Detect which cell encompasses the target text, then output its (X, Y) center coordinate. 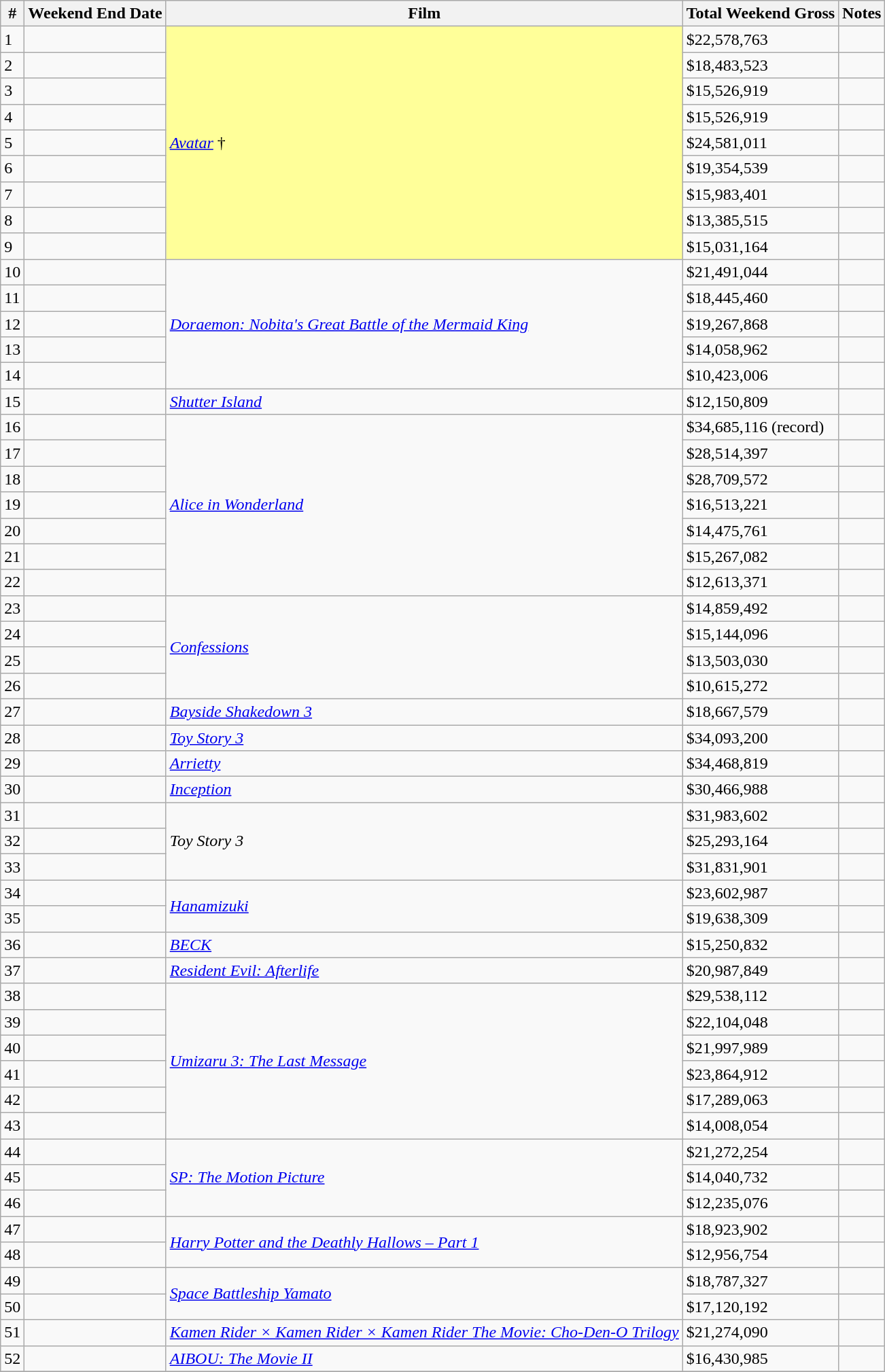
45 (12, 1178)
$18,787,327 (760, 1281)
10 (12, 272)
Shutter Island (424, 402)
42 (12, 1100)
41 (12, 1074)
$18,667,579 (760, 711)
$14,058,962 (760, 350)
$18,923,902 (760, 1229)
Bayside Shakedown 3 (424, 711)
$10,615,272 (760, 686)
49 (12, 1281)
$31,831,901 (760, 867)
$13,385,515 (760, 220)
51 (12, 1333)
33 (12, 867)
$19,638,309 (760, 919)
$10,423,006 (760, 376)
Avatar † (424, 143)
$14,475,761 (760, 531)
$19,267,868 (760, 324)
Alice in Wonderland (424, 505)
Notes (862, 14)
AIBOU: The Movie II (424, 1358)
$34,468,819 (760, 764)
29 (12, 764)
12 (12, 324)
27 (12, 711)
Inception (424, 790)
48 (12, 1255)
15 (12, 402)
$21,272,254 (760, 1152)
9 (12, 246)
$34,093,200 (760, 737)
BECK (424, 945)
$21,274,090 (760, 1333)
$12,235,076 (760, 1203)
28 (12, 737)
$30,466,988 (760, 790)
$23,602,987 (760, 893)
5 (12, 143)
13 (12, 350)
$15,983,401 (760, 194)
$15,031,164 (760, 246)
$17,120,192 (760, 1307)
$15,144,096 (760, 634)
Weekend End Date (95, 14)
$16,513,221 (760, 505)
$14,008,054 (760, 1125)
$21,491,044 (760, 272)
36 (12, 945)
Confessions (424, 647)
$14,040,732 (760, 1178)
Total Weekend Gross (760, 14)
$12,956,754 (760, 1255)
37 (12, 970)
$23,864,912 (760, 1074)
$34,685,116 (record) (760, 427)
40 (12, 1048)
1 (12, 39)
3 (12, 91)
19 (12, 505)
Umizaru 3: The Last Message (424, 1061)
Harry Potter and the Deathly Hallows – Part 1 (424, 1242)
8 (12, 220)
43 (12, 1125)
# (12, 14)
Kamen Rider × Kamen Rider × Kamen Rider The Movie: Cho-Den-O Trilogy (424, 1333)
$12,613,371 (760, 582)
$14,859,492 (760, 608)
$18,445,460 (760, 298)
Space Battleship Yamato (424, 1294)
50 (12, 1307)
4 (12, 117)
16 (12, 427)
$21,997,989 (760, 1048)
24 (12, 634)
47 (12, 1229)
21 (12, 557)
14 (12, 376)
18 (12, 479)
Resident Evil: Afterlife (424, 970)
34 (12, 893)
$28,709,572 (760, 479)
23 (12, 608)
$18,483,523 (760, 65)
6 (12, 169)
Hanamizuki (424, 906)
35 (12, 919)
26 (12, 686)
31 (12, 815)
30 (12, 790)
20 (12, 531)
2 (12, 65)
22 (12, 582)
$22,578,763 (760, 39)
44 (12, 1152)
7 (12, 194)
SP: The Motion Picture (424, 1178)
$19,354,539 (760, 169)
25 (12, 660)
46 (12, 1203)
$13,503,030 (760, 660)
$15,267,082 (760, 557)
17 (12, 453)
$22,104,048 (760, 1022)
39 (12, 1022)
$25,293,164 (760, 841)
$15,250,832 (760, 945)
$29,538,112 (760, 996)
$24,581,011 (760, 143)
$28,514,397 (760, 453)
32 (12, 841)
Film (424, 14)
$31,983,602 (760, 815)
38 (12, 996)
$12,150,809 (760, 402)
$20,987,849 (760, 970)
Arrietty (424, 764)
Doraemon: Nobita's Great Battle of the Mermaid King (424, 323)
$16,430,985 (760, 1358)
$17,289,063 (760, 1100)
11 (12, 298)
52 (12, 1358)
